From the cell containing the given text, extract its center point as [x, y] coordinate. 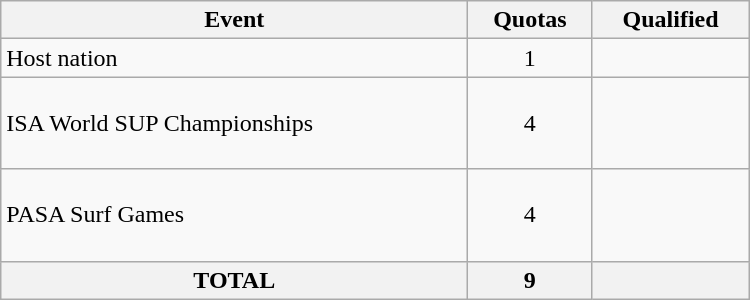
Qualified [670, 20]
Event [234, 20]
Quotas [530, 20]
PASA Surf Games [234, 215]
9 [530, 280]
1 [530, 58]
TOTAL [234, 280]
ISA World SUP Championships [234, 123]
Host nation [234, 58]
